Return the [x, y] coordinate for the center point of the cell that contains the specified text.  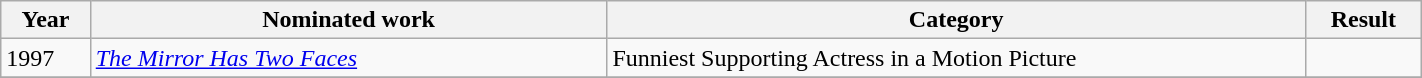
Year [46, 20]
Category [956, 20]
Nominated work [348, 20]
Result [1363, 20]
Funniest Supporting Actress in a Motion Picture [956, 58]
1997 [46, 58]
The Mirror Has Two Faces [348, 58]
